Scan for the cell matching the given text and deliver its [x, y] coordinate at center. 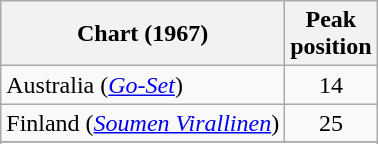
Chart (1967) [143, 34]
Australia (Go-Set) [143, 85]
14 [331, 85]
Peakposition [331, 34]
25 [331, 123]
Finland (Soumen Virallinen) [143, 123]
